Search for the cell housing the specified text and yield its [X, Y] center coordinate. 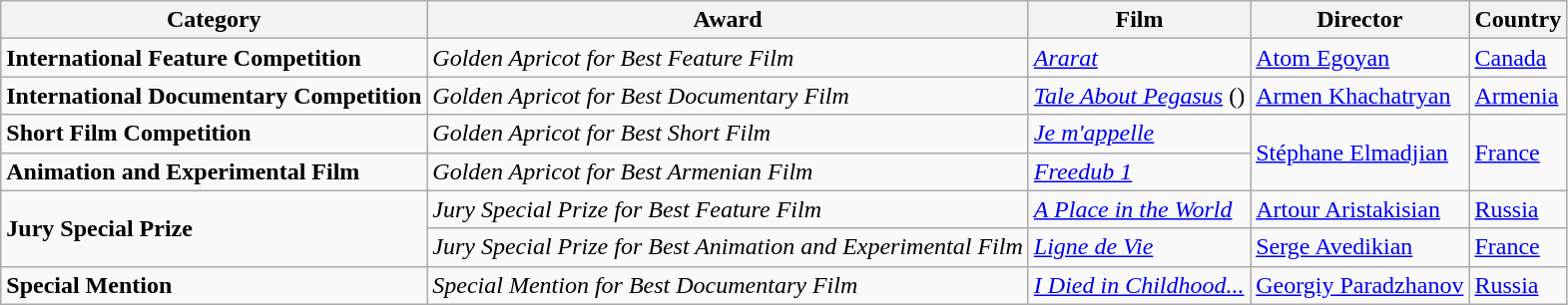
Golden Apricot for Best Documentary Film [729, 96]
A Place in the World [1139, 209]
Armen Khachatryan [1359, 96]
Category [214, 20]
Animation and Experimental Film [214, 171]
Golden Apricot for Best Short Film [729, 134]
Special Mention for Best Documentary Film [729, 285]
Ligne de Vie [1139, 247]
Freedub 1 [1139, 171]
Jury Special Prize for Best Feature Film [729, 209]
Special Mention [214, 285]
Golden Apricot for Best Feature Film [729, 58]
Short Film Competition [214, 134]
Stéphane Elmadjian [1359, 152]
Award [729, 20]
Je m'appelle [1139, 134]
Jury Special Prize for Best Animation and Experimental Film [729, 247]
Film [1139, 20]
Armenia [1518, 96]
Artour Aristakisian [1359, 209]
Tale About Pegasus () [1139, 96]
Canada [1518, 58]
Jury Special Prize [214, 228]
International Feature Competition [214, 58]
Ararat [1139, 58]
Country [1518, 20]
Serge Avedikian [1359, 247]
Georgiy Paradzhanov [1359, 285]
International Documentary Competition [214, 96]
Atom Egoyan [1359, 58]
Director [1359, 20]
I Died in Childhood... [1139, 285]
Golden Apricot for Best Armenian Film [729, 171]
